For the text-containing cell, return its midpoint in (X, Y) coordinate format. 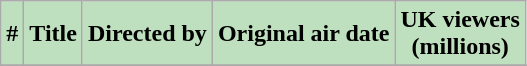
Title (54, 34)
UK viewers(millions) (460, 34)
# (12, 34)
Original air date (304, 34)
Directed by (147, 34)
